Scan for the cell matching the given text and deliver its (x, y) coordinate at center. 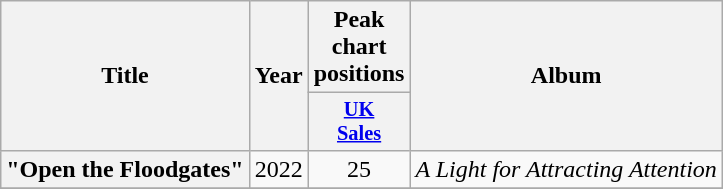
Peak chart positions (359, 47)
"Open the Floodgates" (125, 169)
Album (566, 76)
Title (125, 76)
UKSales (359, 122)
A Light for Attracting Attention (566, 169)
Year (278, 76)
25 (359, 169)
2022 (278, 169)
